From the cell containing the given text, extract its center point as (x, y) coordinate. 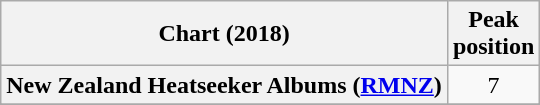
Chart (2018) (224, 34)
7 (493, 85)
New Zealand Heatseeker Albums (RMNZ) (224, 85)
Peak position (493, 34)
